Find where the given text appears and provide that cell's center as [X, Y] coordinate. 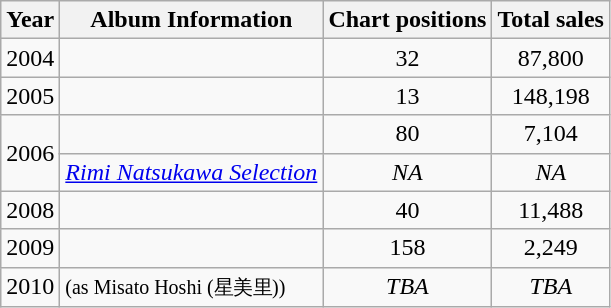
11,488 [551, 210]
Year [30, 20]
32 [408, 58]
2009 [30, 248]
13 [408, 96]
2010 [30, 287]
2004 [30, 58]
80 [408, 134]
2006 [30, 153]
87,800 [551, 58]
Total sales [551, 20]
2008 [30, 210]
158 [408, 248]
40 [408, 210]
7,104 [551, 134]
Rimi Natsukawa Selection [192, 172]
2,249 [551, 248]
148,198 [551, 96]
Chart positions [408, 20]
(as Misato Hoshi (星美里)) [192, 287]
2005 [30, 96]
Album Information [192, 20]
